Capture the cell that displays the provided text and extract its (x, y) central coordinate. 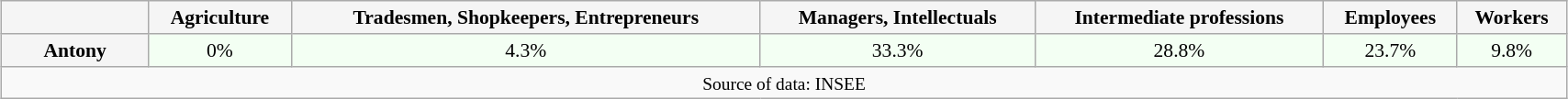
Source of data: INSEE (784, 82)
Intermediate professions (1179, 17)
Managers, Intellectuals (898, 17)
Antony (75, 50)
Workers (1512, 17)
33.3% (898, 50)
9.8% (1512, 50)
Tradesmen, Shopkeepers, Entrepreneurs (525, 17)
4.3% (525, 50)
Employees (1390, 17)
23.7% (1390, 50)
28.8% (1179, 50)
Agriculture (220, 17)
0% (220, 50)
